Scan for the cell matching the given text and deliver its [x, y] coordinate at center. 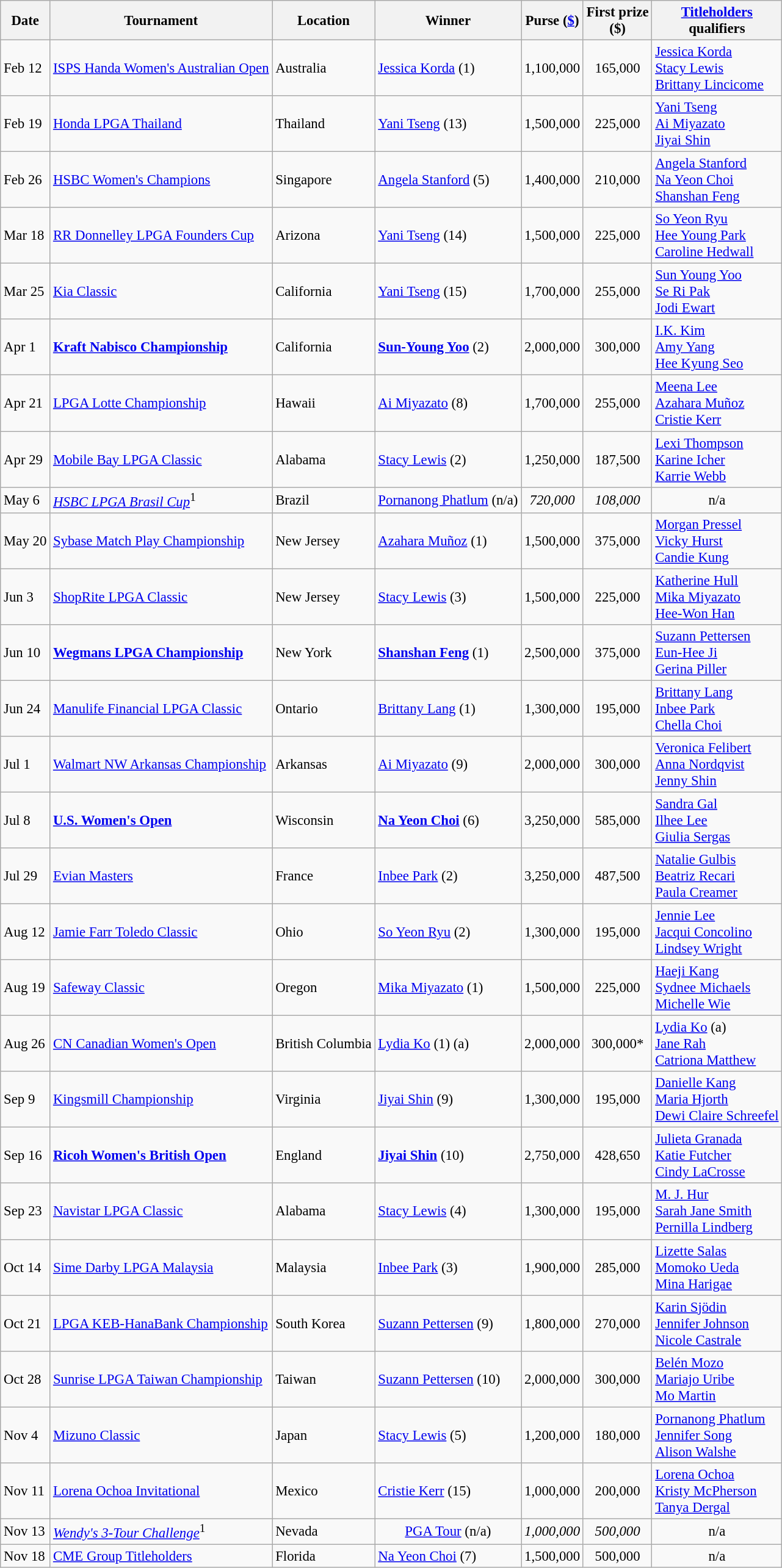
Apr 21 [26, 403]
First prize($) [617, 21]
New York [324, 653]
Nov 18 [26, 1556]
Kia Classic [161, 292]
Morgan Pressel Vicky Hurst Candie Kung [717, 541]
Mobile Bay LPGA Classic [161, 459]
Cristie Kerr (15) [448, 1491]
Na Yeon Choi (6) [448, 820]
HSBC LPGA Brasil Cup1 [161, 500]
Mizuno Classic [161, 1435]
Sep 23 [26, 1212]
Feb 26 [26, 180]
May 6 [26, 500]
Jul 8 [26, 820]
Nevada [324, 1531]
Safeway Classic [161, 988]
Azahara Muñoz (1) [448, 541]
Stacy Lewis (4) [448, 1212]
Inbee Park (3) [448, 1267]
Mar 18 [26, 236]
Date [26, 21]
Brazil [324, 500]
M. J. Hur Sarah Jane Smith Pernilla Lindberg [717, 1212]
Meena Lee Azahara Muñoz Cristie Kerr [717, 403]
187,500 [617, 459]
Location [324, 21]
Taiwan [324, 1379]
I.K. Kim Amy Yang Hee Kyung Seo [717, 348]
Karin Sjödin Jennifer Johnson Nicole Castrale [717, 1323]
Katherine Hull Mika Miyazato Hee-Won Han [717, 597]
Jun 3 [26, 597]
Sunrise LPGA Taiwan Championship [161, 1379]
Jessica Korda Stacy Lewis Brittany Lincicome [717, 68]
Tournament [161, 21]
Mika Miyazato (1) [448, 988]
270,000 [617, 1323]
So Yeon Ryu Hee Young Park Caroline Hedwall [717, 236]
Pornanong Phatlum Jennifer Song Alison Walshe [717, 1435]
Lexi Thompson Karine Icher Karrie Webb [717, 459]
2,500,000 [552, 653]
Angela Stanford Na Yeon Choi Shanshan Feng [717, 180]
Mar 25 [26, 292]
LPGA KEB-HanaBank Championship [161, 1323]
Wegmans LPGA Championship [161, 653]
LPGA Lotte Championship [161, 403]
Feb 19 [26, 124]
Sep 16 [26, 1156]
200,000 [617, 1491]
1,900,000 [552, 1267]
Ohio [324, 932]
Lydia Ko (1) (a) [448, 1044]
CN Canadian Women's Open [161, 1044]
Arizona [324, 236]
Kraft Nabisco Championship [161, 348]
300,000* [617, 1044]
Sep 9 [26, 1099]
Yani Tseng (13) [448, 124]
Japan [324, 1435]
Arkansas [324, 764]
British Columbia [324, 1044]
Wisconsin [324, 820]
165,000 [617, 68]
210,000 [617, 180]
South Korea [324, 1323]
Natalie Gulbis Beatriz Recari Paula Creamer [717, 876]
Hawaii [324, 403]
1,800,000 [552, 1323]
Kingsmill Championship [161, 1099]
Nov 11 [26, 1491]
180,000 [617, 1435]
PGA Tour (n/a) [448, 1531]
Virginia [324, 1099]
Walmart NW Arkansas Championship [161, 764]
Navistar LPGA Classic [161, 1212]
Jamie Farr Toledo Classic [161, 932]
Lizette Salas Momoko Ueda Mina Harigae [717, 1267]
Lorena Ochoa Kristy McPherson Tanya Dergal [717, 1491]
Winner [448, 21]
Honda LPGA Thailand [161, 124]
May 20 [26, 541]
Sime Darby LPGA Malaysia [161, 1267]
Florida [324, 1556]
Singapore [324, 180]
CME Group Titleholders [161, 1556]
Feb 12 [26, 68]
Danielle Kang Maria Hjorth Dewi Claire Schreefel [717, 1099]
1,400,000 [552, 180]
720,000 [552, 500]
ShopRite LPGA Classic [161, 597]
Stacy Lewis (2) [448, 459]
Ontario [324, 708]
Ai Miyazato (8) [448, 403]
Jun 24 [26, 708]
Oregon [324, 988]
Aug 26 [26, 1044]
Wendy's 3-Tour Challenge1 [161, 1531]
So Yeon Ryu (2) [448, 932]
Manulife Financial LPGA Classic [161, 708]
Nov 4 [26, 1435]
Belén Mozo Mariajo Uribe Mo Martin [717, 1379]
Pornanong Phatlum (n/a) [448, 500]
Yani Tseng Ai Miyazato Jiyai Shin [717, 124]
Apr 1 [26, 348]
Jiyai Shin (10) [448, 1156]
Suzann Pettersen Eun-Hee Ji Gerina Piller [717, 653]
285,000 [617, 1267]
Inbee Park (2) [448, 876]
RR Donnelley LPGA Founders Cup [161, 236]
Stacy Lewis (5) [448, 1435]
1,200,000 [552, 1435]
Apr 29 [26, 459]
Lydia Ko (a) Jane Rah Catriona Matthew [717, 1044]
Suzann Pettersen (9) [448, 1323]
Titleholdersqualifiers [717, 21]
1,250,000 [552, 459]
U.S. Women's Open [161, 820]
Australia [324, 68]
Yani Tseng (15) [448, 292]
Sun-Young Yoo (2) [448, 348]
Purse ($) [552, 21]
Sun Young Yoo Se Ri Pak Jodi Ewart [717, 292]
Shanshan Feng (1) [448, 653]
108,000 [617, 500]
Jessica Korda (1) [448, 68]
Aug 19 [26, 988]
Na Yeon Choi (7) [448, 1556]
Oct 28 [26, 1379]
Sandra Gal Ilhee Lee Giulia Sergas [717, 820]
428,650 [617, 1156]
Evian Masters [161, 876]
Oct 14 [26, 1267]
Lorena Ochoa Invitational [161, 1491]
Haeji Kang Sydnee Michaels Michelle Wie [717, 988]
Nov 13 [26, 1531]
Aug 12 [26, 932]
Stacy Lewis (3) [448, 597]
Ai Miyazato (9) [448, 764]
Brittany Lang Inbee Park Chella Choi [717, 708]
585,000 [617, 820]
HSBC Women's Champions [161, 180]
Julieta Granada Katie Futcher Cindy LaCrosse [717, 1156]
Jiyai Shin (9) [448, 1099]
2,750,000 [552, 1156]
487,500 [617, 876]
Veronica Felibert Anna Nordqvist Jenny Shin [717, 764]
Thailand [324, 124]
Mexico [324, 1491]
Jennie Lee Jacqui Concolino Lindsey Wright [717, 932]
Brittany Lang (1) [448, 708]
Oct 21 [26, 1323]
Yani Tseng (14) [448, 236]
Sybase Match Play Championship [161, 541]
England [324, 1156]
1,100,000 [552, 68]
Suzann Pettersen (10) [448, 1379]
Ricoh Women's British Open [161, 1156]
ISPS Handa Women's Australian Open [161, 68]
France [324, 876]
Jul 29 [26, 876]
Malaysia [324, 1267]
Jun 10 [26, 653]
Angela Stanford (5) [448, 180]
Jul 1 [26, 764]
